Search for the cell housing the specified text and yield its [x, y] center coordinate. 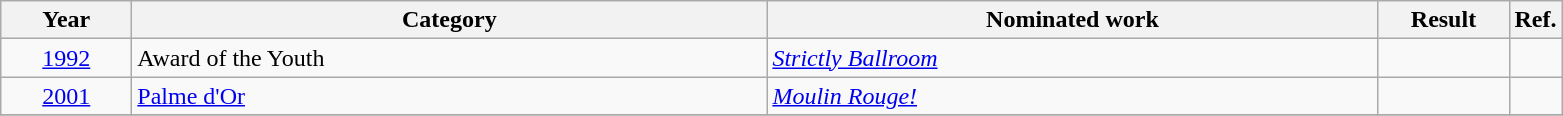
2001 [66, 96]
Moulin Rouge! [1072, 96]
Year [66, 20]
1992 [66, 58]
Result [1444, 20]
Award of the Youth [450, 58]
Strictly Ballroom [1072, 58]
Palme d'Or [450, 96]
Ref. [1536, 20]
Nominated work [1072, 20]
Category [450, 20]
